Return (x, y) of the center of cell containing provided text 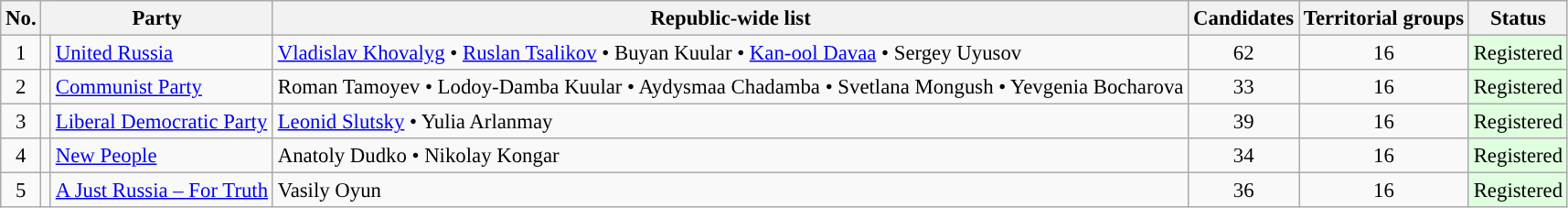
Liberal Democratic Party (161, 122)
Party (157, 18)
4 (21, 156)
Republic-wide list (730, 18)
Roman Tamoyev • Lodoy-Damba Kuular • Aydysmaa Chadamba • Svetlana Mongush • Yevgenia Bocharova (730, 87)
Anatoly Dudko • Nikolay Kongar (730, 156)
5 (21, 191)
62 (1243, 53)
34 (1243, 156)
36 (1243, 191)
Candidates (1243, 18)
No. (21, 18)
Vladislav Khovalyg • Ruslan Tsalikov • Buyan Kuular • Kan-ool Davaa • Sergey Uyusov (730, 53)
Communist Party (161, 87)
2 (21, 87)
33 (1243, 87)
1 (21, 53)
A Just Russia – For Truth (161, 191)
3 (21, 122)
United Russia (161, 53)
New People (161, 156)
39 (1243, 122)
Leonid Slutsky • Yulia Arlanmay (730, 122)
Territorial groups (1383, 18)
Status (1518, 18)
Vasily Oyun (730, 191)
